Scan for the cell matching the given text and deliver its (X, Y) coordinate at center. 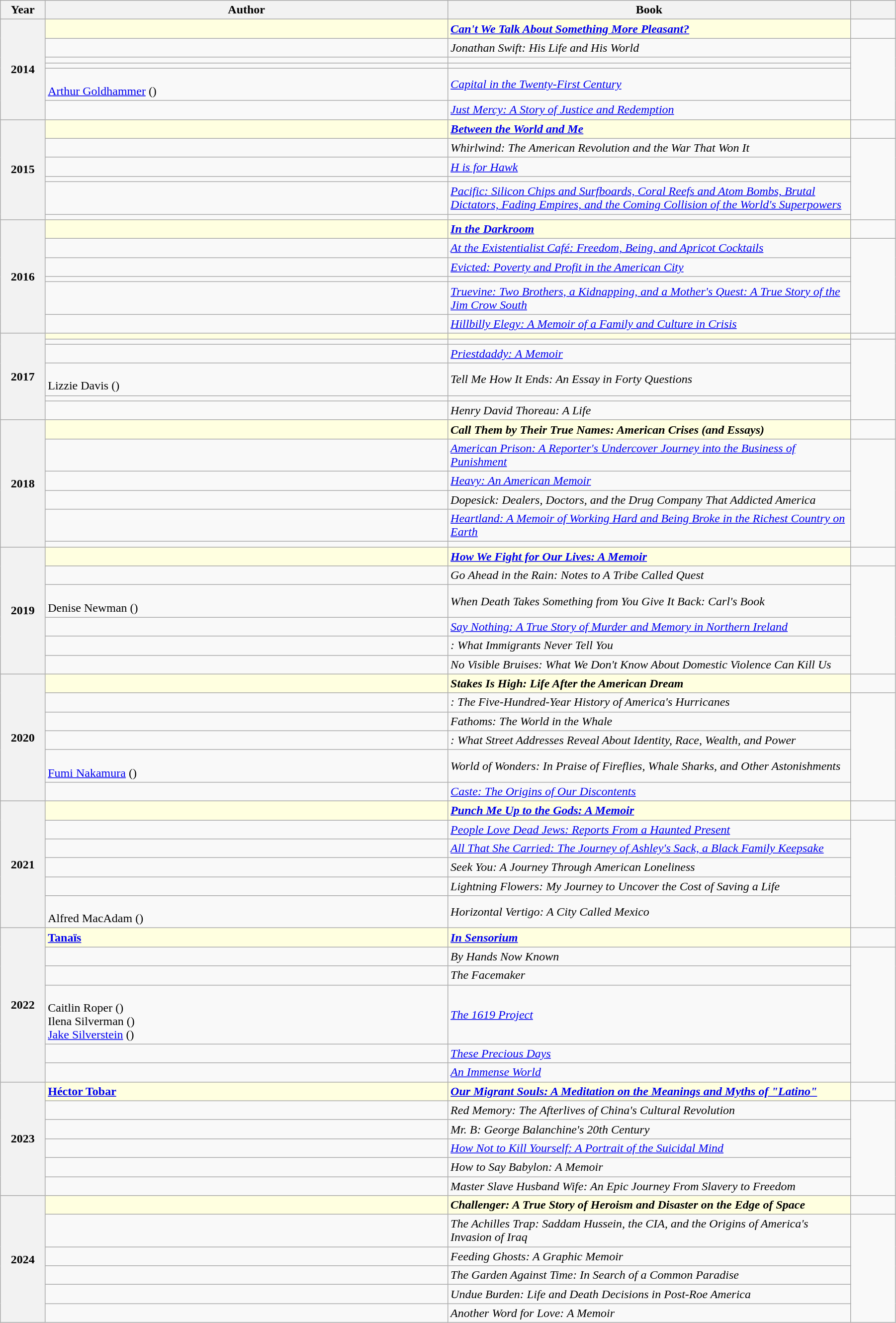
2014 (23, 70)
Denise Newman () (247, 601)
Red Memory: The Afterlives of China's Cultural Revolution (649, 1110)
Heavy: An American Memoir (649, 480)
Caitlin Roper ()Ilena Silverman ()Jake Silverstein () (247, 1015)
Tell Me How It Ends: An Essay in Forty Questions (649, 379)
Go Ahead in the Rain: Notes to A Tribe Called Quest (649, 575)
The Achilles Trap: Saddam Hussein, the CIA, and the Origins of America's Invasion of Iraq (649, 1230)
Challenger: A True Story of Heroism and Disaster on the Edge of Space (649, 1205)
Lightning Flowers: My Journey to Uncover the Cost of Saving a Life (649, 886)
2022 (23, 1005)
2018 (23, 483)
Lizzie Davis () (247, 379)
Tanaïs (247, 938)
Hillbilly Elegy: A Memoir of a Family and Culture in Crisis (649, 324)
Stakes Is High: Life After the American Dream (649, 683)
When Death Takes Something from You Give It Back: Carl's Book (649, 601)
Jonathan Swift: His Life and His World (649, 48)
Caste: The Origins of Our Discontents (649, 791)
H is for Hawk (649, 167)
2020 (23, 737)
Undue Burden: Life and Death Decisions in Post-Roe America (649, 1294)
2016 (23, 277)
: What Street Addresses Reveal About Identity, Race, Wealth, and Power (649, 740)
The 1619 Project (649, 1015)
Say Nothing: A True Story of Murder and Memory in Northern Ireland (649, 627)
Mr. B: George Balanchine's 20th Century (649, 1129)
Can't We Talk About Something More Pleasant? (649, 29)
The Garden Against Time: In Search of a Common Paradise (649, 1275)
: What Immigrants Never Tell You (649, 646)
The Facemaker (649, 975)
How to Say Babylon: A Memoir (649, 1167)
Book (649, 10)
Master Slave Husband Wife: An Epic Journey From Slavery to Freedom (649, 1186)
Just Mercy: A Story of Justice and Redemption (649, 110)
2023 (23, 1138)
Our Migrant Souls: A Meditation on the Meanings and Myths of "Latino" (649, 1091)
Truevine: Two Brothers, a Kidnapping, and a Mother's Quest: A True Story of the Jim Crow South (649, 298)
2015 (23, 169)
Heartland: A Memoir of Working Hard and Being Broke in the Richest Country on Earth (649, 525)
Fathoms: The World in the Whale (649, 721)
Henry David Thoreau: A Life (649, 410)
Héctor Tobar (247, 1091)
By Hands Now Known (649, 956)
At the Existentialist Café: Freedom, Being, and Apricot Cocktails (649, 248)
: The Five-Hundred-Year History of America's Hurricanes (649, 702)
Punch Me Up to the Gods: A Memoir (649, 810)
2017 (23, 377)
Between the World and Me (649, 129)
People Love Dead Jews: Reports From a Haunted Present (649, 829)
American Prison: A Reporter's Undercover Journey into the Business of Punishment (649, 455)
2019 (23, 611)
No Visible Bruises: What We Don't Know About Domestic Violence Can Kill Us (649, 664)
In Sensorium (649, 938)
Capital in the Twenty-First Century (649, 85)
Evicted: Poverty and Profit in the American City (649, 267)
An Immense World (649, 1072)
Author (247, 10)
World of Wonders: In Praise of Fireflies, Whale Sharks, and Other Astonishments (649, 766)
How Not to Kill Yourself: A Portrait of the Suicidal Mind (649, 1148)
Horizontal Vertigo: A City Called Mexico (649, 912)
Whirlwind: The American Revolution and the War That Won It (649, 148)
Alfred MacAdam () (247, 912)
Priestdaddy: A Memoir (649, 354)
Call Them by Their True Names: American Crises (and Essays) (649, 429)
Another Word for Love: A Memoir (649, 1313)
Seek You: A Journey Through American Loneliness (649, 867)
In the Darkroom (649, 229)
Year (23, 10)
2021 (23, 864)
Dopesick: Dealers, Doctors, and the Drug Company That Addicted America (649, 500)
How We Fight for Our Lives: A Memoir (649, 557)
All That She Carried: The Journey of Ashley's Sack, a Black Family Keepsake (649, 849)
2024 (23, 1259)
Arthur Goldhammer () (247, 85)
Feeding Ghosts: A Graphic Memoir (649, 1256)
Fumi Nakamura () (247, 766)
These Precious Days (649, 1053)
